Return the [X, Y] coordinate for the center point of the cell that contains the specified text.  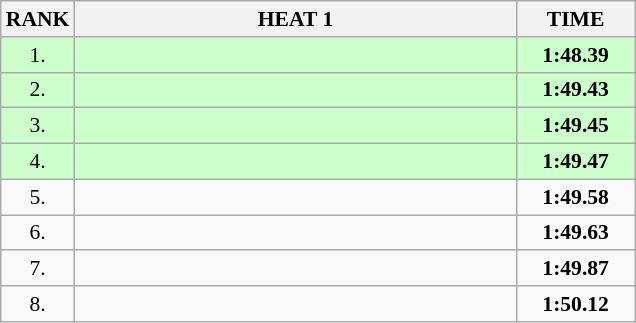
1:49.87 [576, 269]
1:49.43 [576, 90]
1:49.45 [576, 126]
6. [38, 233]
5. [38, 197]
1:50.12 [576, 304]
2. [38, 90]
RANK [38, 19]
HEAT 1 [295, 19]
1:49.63 [576, 233]
TIME [576, 19]
4. [38, 162]
1:49.47 [576, 162]
1:49.58 [576, 197]
1. [38, 55]
1:48.39 [576, 55]
8. [38, 304]
7. [38, 269]
3. [38, 126]
